From the cell containing the given text, extract its center point as (x, y) coordinate. 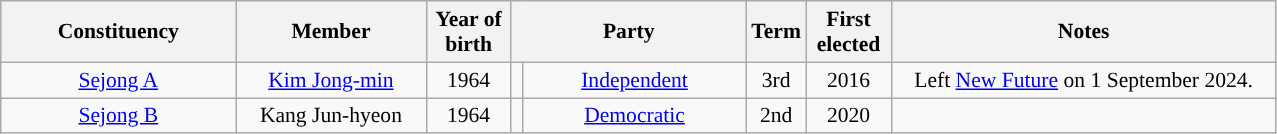
2016 (848, 80)
2nd (776, 116)
Sejong A (118, 80)
Term (776, 32)
Sejong B (118, 116)
Kang Jun-hyeon (331, 116)
3rd (776, 80)
Notes (1084, 32)
Year of birth (468, 32)
Left New Future on 1 September 2024. (1084, 80)
Member (331, 32)
Constituency (118, 32)
Independent (635, 80)
Party (628, 32)
2020 (848, 116)
Democratic (635, 116)
First elected (848, 32)
Kim Jong-min (331, 80)
